Pinpoint the cell where the given text exists, returning its (x, y) midpoint coordinate. 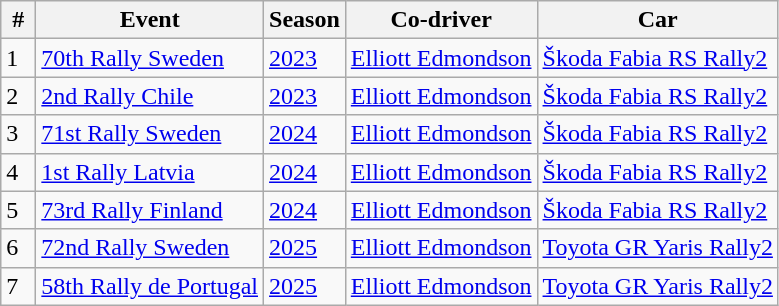
Co-driver (441, 20)
58th Rally de Portugal (150, 286)
Car (658, 20)
2 (18, 96)
72nd Rally Sweden (150, 248)
73rd Rally Finland (150, 210)
4 (18, 172)
71st Rally Sweden (150, 134)
7 (18, 286)
5 (18, 210)
2nd Rally Chile (150, 96)
6 (18, 248)
1st Rally Latvia (150, 172)
# (18, 20)
1 (18, 58)
Season (305, 20)
70th Rally Sweden (150, 58)
Event (150, 20)
3 (18, 134)
